Output the [x, y] coordinate of the center of the cell containing the given text.  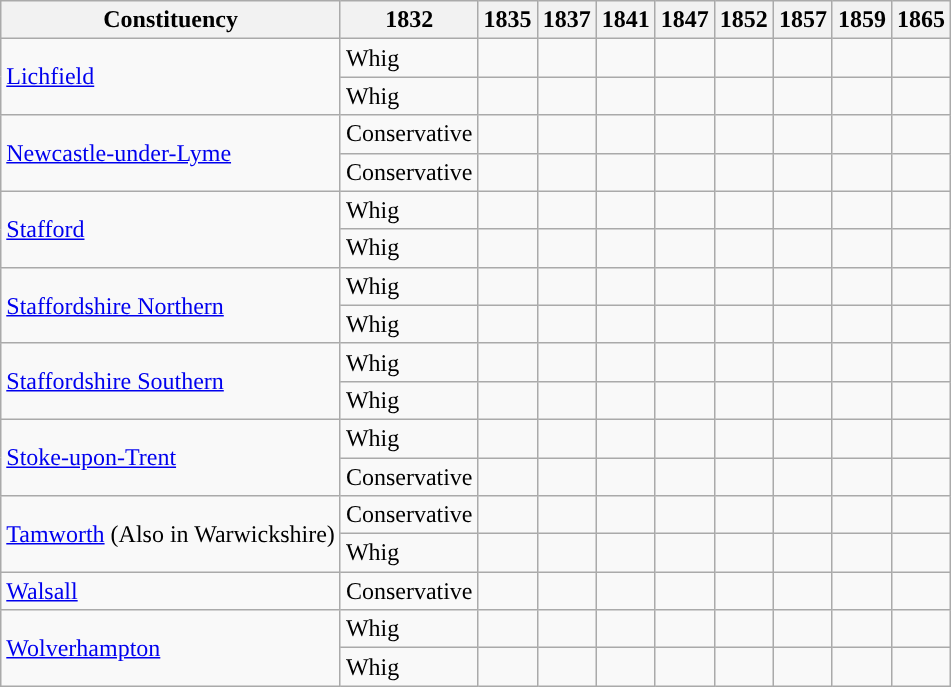
1857 [802, 20]
1841 [626, 20]
1837 [566, 20]
Constituency [171, 20]
Stoke-upon-Trent [171, 457]
Lichfield [171, 77]
Stafford [171, 229]
1852 [744, 20]
1832 [409, 20]
Tamworth (Also in Warwickshire) [171, 534]
Staffordshire Northern [171, 305]
Walsall [171, 591]
Wolverhampton [171, 648]
1865 [920, 20]
Staffordshire Southern [171, 381]
1847 [684, 20]
1859 [862, 20]
1835 [508, 20]
Newcastle-under-Lyme [171, 153]
